Return [X, Y] of the center of cell containing provided text 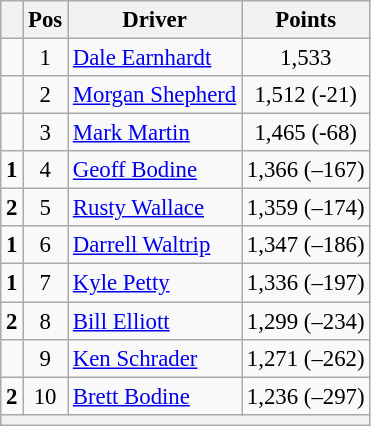
1,465 (-68) [306, 133]
10 [46, 396]
Dale Earnhardt [155, 58]
1,366 (–167) [306, 170]
Ken Schrader [155, 358]
1,236 (–297) [306, 396]
7 [46, 283]
9 [46, 358]
Kyle Petty [155, 283]
5 [46, 208]
8 [46, 321]
Bill Elliott [155, 321]
Points [306, 20]
4 [46, 170]
1,347 (–186) [306, 245]
Geoff Bodine [155, 170]
1,336 (–197) [306, 283]
Mark Martin [155, 133]
1,359 (–174) [306, 208]
1,512 (-21) [306, 95]
1,271 (–262) [306, 358]
Rusty Wallace [155, 208]
6 [46, 245]
Pos [46, 20]
3 [46, 133]
Driver [155, 20]
Darrell Waltrip [155, 245]
Brett Bodine [155, 396]
Morgan Shepherd [155, 95]
1,299 (–234) [306, 321]
1,533 [306, 58]
